Determine the (X, Y) coordinate at the center of the cell enclosing the given text.  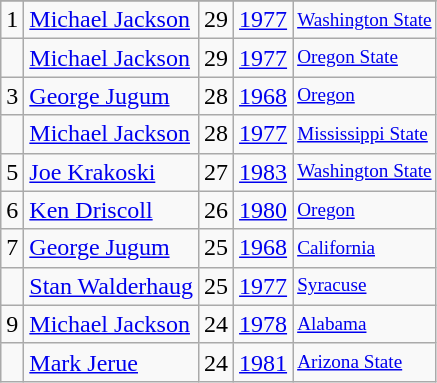
Syracuse (365, 286)
Stan Walderhaug (112, 286)
3 (12, 96)
6 (12, 210)
5 (12, 172)
1981 (264, 362)
California (365, 248)
26 (216, 210)
1978 (264, 324)
Ken Driscoll (112, 210)
1980 (264, 210)
Mark Jerue (112, 362)
Mississippi State (365, 134)
1983 (264, 172)
Arizona State (365, 362)
9 (12, 324)
7 (12, 248)
Oregon State (365, 58)
1 (12, 20)
Alabama (365, 324)
27 (216, 172)
Joe Krakoski (112, 172)
